Extract the (x, y) coordinate from the center of the cell holding the provided text.  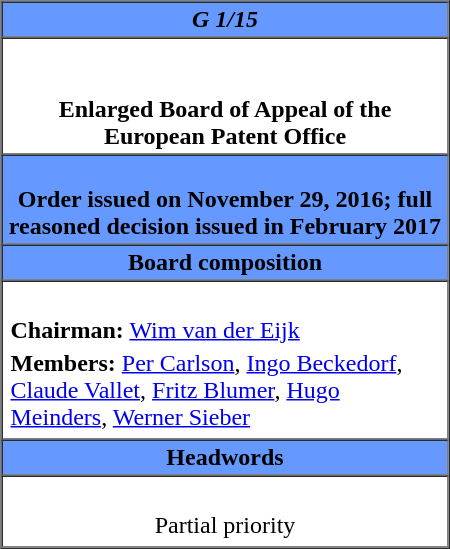
Enlarged Board of Appeal of the European Patent Office (226, 96)
G 1/15 (226, 20)
Headwords (226, 458)
Chairman: Wim van der Eijk Members: Per Carlson, Ingo Beckedorf, Claude Vallet, Fritz Blumer, Hugo Meinders, Werner Sieber (226, 360)
Chairman: Wim van der Eijk (225, 330)
Order issued on November 29, 2016; full reasoned decision issued in February 2017 (226, 199)
Members: Per Carlson, Ingo Beckedorf, Claude Vallet, Fritz Blumer, Hugo Meinders, Werner Sieber (225, 390)
Board composition (226, 262)
